Identify which cell holds the provided text, then report its (X, Y) central coordinate. 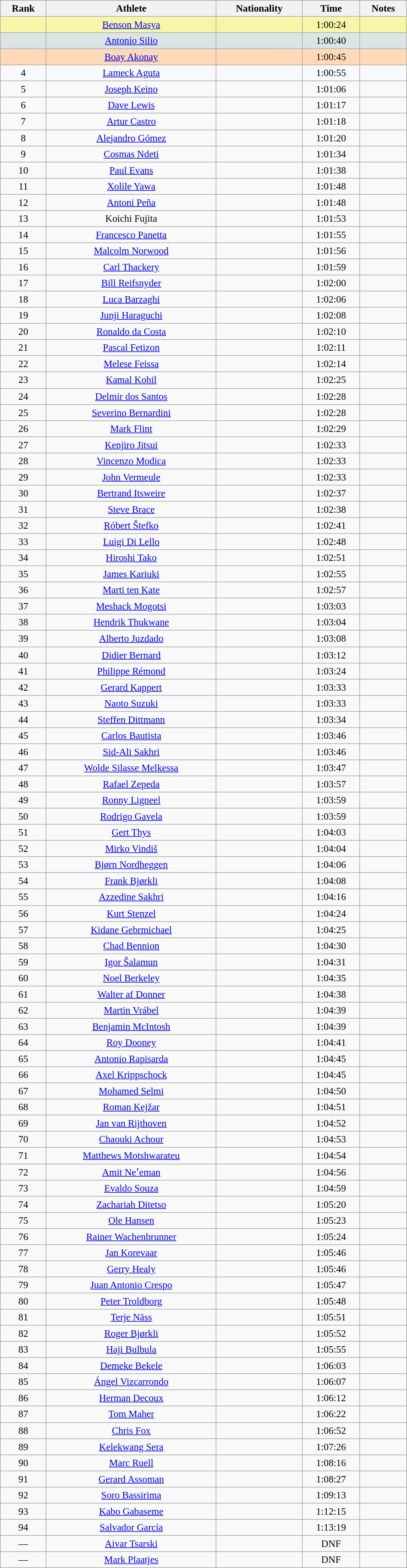
1:04:38 (331, 994)
1:12:15 (331, 1511)
Luigi Di Lello (131, 542)
Mirko Vindiš (131, 849)
1:04:03 (331, 833)
49 (23, 800)
Rainer Wachenbrunner (131, 1237)
Steffen Dittmann (131, 720)
1:03:03 (331, 606)
22 (23, 364)
1:04:08 (331, 881)
41 (23, 671)
Roman Kejžar (131, 1107)
55 (23, 897)
13 (23, 219)
Kurt Stenzel (131, 913)
46 (23, 752)
Walter af Donner (131, 994)
1:04:50 (331, 1091)
Jan van Rijthoven (131, 1124)
93 (23, 1511)
31 (23, 509)
67 (23, 1091)
Tom Maher (131, 1415)
85 (23, 1382)
1:06:12 (331, 1398)
1:03:04 (331, 623)
26 (23, 429)
Amit Neʼeman (131, 1172)
56 (23, 913)
Didier Bernard (131, 655)
Zachariah Ditetso (131, 1204)
64 (23, 1043)
38 (23, 623)
17 (23, 283)
Azzedine Sakhri (131, 897)
1:02:10 (331, 332)
1:05:24 (331, 1237)
Ronaldo da Costa (131, 332)
1:03:57 (331, 784)
1:05:51 (331, 1317)
Philippe Rémond (131, 671)
82 (23, 1334)
57 (23, 930)
1:05:52 (331, 1334)
Kenjiro Jitsui (131, 445)
Matthews Motshwarateu (131, 1156)
Rodrigo Gavela (131, 817)
39 (23, 639)
1:04:35 (331, 978)
1:03:08 (331, 639)
Carlos Bautista (131, 736)
Pascal Fetizon (131, 348)
84 (23, 1366)
58 (23, 946)
1:02:41 (331, 526)
25 (23, 413)
1:00:40 (331, 41)
33 (23, 542)
Alberto Juzdado (131, 639)
1:04:56 (331, 1172)
1:04:16 (331, 897)
29 (23, 477)
37 (23, 606)
1:04:04 (331, 849)
Wolde Silasse Melkessa (131, 768)
1:03:47 (331, 768)
Artur Castro (131, 122)
1:07:26 (331, 1447)
12 (23, 202)
Antonio Rapisarda (131, 1059)
52 (23, 849)
Bill Reifsnyder (131, 283)
Koichi Fujita (131, 219)
1:06:03 (331, 1366)
1:02:11 (331, 348)
Benjamin McIntosh (131, 1026)
Roy Dooney (131, 1043)
1:05:48 (331, 1301)
19 (23, 315)
20 (23, 332)
Carl Thackery (131, 267)
15 (23, 251)
Kidane Gebrmichael (131, 930)
1:09:13 (331, 1495)
1:00:45 (331, 57)
1:00:55 (331, 73)
91 (23, 1479)
77 (23, 1253)
Malcolm Norwood (131, 251)
62 (23, 1011)
1:04:24 (331, 913)
1:04:52 (331, 1124)
Severino Bernardini (131, 413)
Ole Hansen (131, 1220)
94 (23, 1528)
42 (23, 687)
Marti ten Kate (131, 590)
Aivar Tsarski (131, 1543)
Frank Bjørkli (131, 881)
1:04:25 (331, 930)
1:01:59 (331, 267)
Gerard Assoman (131, 1479)
Gert Thys (131, 833)
1:02:29 (331, 429)
1:04:41 (331, 1043)
Rafael Zepeda (131, 784)
69 (23, 1124)
65 (23, 1059)
35 (23, 574)
Chad Bennion (131, 946)
Marc Ruell (131, 1463)
1:03:24 (331, 671)
John Vermeule (131, 477)
1:05:20 (331, 1204)
Naoto Suzuki (131, 703)
1:01:53 (331, 219)
7 (23, 122)
Juan Antonio Crespo (131, 1285)
Igor Šalamun (131, 962)
1:02:14 (331, 364)
51 (23, 833)
76 (23, 1237)
Bertrand Itsweire (131, 493)
73 (23, 1188)
1:01:55 (331, 235)
63 (23, 1026)
Kabo Gabaseme (131, 1511)
36 (23, 590)
78 (23, 1269)
1:02:48 (331, 542)
Benson Masya (131, 25)
1:04:30 (331, 946)
1:02:38 (331, 509)
Rank (23, 9)
Soro Bassirima (131, 1495)
45 (23, 736)
Luca Barzaghi (131, 300)
Chris Fox (131, 1430)
21 (23, 348)
Axel Krippschock (131, 1075)
1:02:55 (331, 574)
1:04:31 (331, 962)
Joseph Keino (131, 89)
Alejandro Gómez (131, 138)
1:02:00 (331, 283)
Demeke Bekele (131, 1366)
Hiroshi Tako (131, 558)
1:04:54 (331, 1156)
1:01:56 (331, 251)
16 (23, 267)
Dave Lewis (131, 105)
61 (23, 994)
Meshack Mogotsi (131, 606)
Vincenzo Modica (131, 461)
66 (23, 1075)
90 (23, 1463)
Notes (383, 9)
1:06:22 (331, 1415)
44 (23, 720)
Junji Haraguchi (131, 315)
1:02:08 (331, 315)
Athlete (131, 9)
Boay Akonay (131, 57)
1:02:25 (331, 380)
34 (23, 558)
23 (23, 380)
Peter Troldborg (131, 1301)
Mark Flint (131, 429)
50 (23, 817)
40 (23, 655)
Salvador García (131, 1528)
8 (23, 138)
Francesco Panetta (131, 235)
1:01:18 (331, 122)
70 (23, 1139)
48 (23, 784)
Paul Evans (131, 170)
59 (23, 962)
43 (23, 703)
1:01:38 (331, 170)
88 (23, 1430)
Bjørn Nordheggen (131, 865)
Herman Decoux (131, 1398)
24 (23, 396)
86 (23, 1398)
1:06:07 (331, 1382)
4 (23, 73)
Ronny Ligneel (131, 800)
47 (23, 768)
1:06:52 (331, 1430)
1:08:16 (331, 1463)
5 (23, 89)
92 (23, 1495)
James Kariuki (131, 574)
1:03:34 (331, 720)
1:02:57 (331, 590)
Noel Berkeley (131, 978)
1:02:51 (331, 558)
Cosmas Ndeti (131, 154)
Time (331, 9)
Mohamed Selmi (131, 1091)
53 (23, 865)
60 (23, 978)
1:01:34 (331, 154)
30 (23, 493)
Roger Bjørkli (131, 1334)
Kamal Kohil (131, 380)
Nationality (259, 9)
11 (23, 186)
1:05:47 (331, 1285)
75 (23, 1220)
87 (23, 1415)
89 (23, 1447)
1:04:06 (331, 865)
Jan Korevaar (131, 1253)
Steve Brace (131, 509)
1:05:23 (331, 1220)
1:00:24 (331, 25)
Melese Feissa (131, 364)
27 (23, 445)
1:02:06 (331, 300)
Róbert Štefko (131, 526)
74 (23, 1204)
9 (23, 154)
Lameck Aguta (131, 73)
Terje Näss (131, 1317)
1:04:53 (331, 1139)
1:13:19 (331, 1528)
Xolile Yawa (131, 186)
1:01:20 (331, 138)
1:04:59 (331, 1188)
1:02:37 (331, 493)
32 (23, 526)
Evaldo Souza (131, 1188)
68 (23, 1107)
1:01:17 (331, 105)
80 (23, 1301)
Gerard Kappert (131, 687)
1:01:06 (331, 89)
Mark Plaatjes (131, 1560)
54 (23, 881)
Martin Vrábel (131, 1011)
Antoni Peña (131, 202)
Ángel Vizcarrondo (131, 1382)
72 (23, 1172)
71 (23, 1156)
Sid-Ali Sakhri (131, 752)
1:08:27 (331, 1479)
Kelekwang Sera (131, 1447)
6 (23, 105)
83 (23, 1350)
14 (23, 235)
1:03:12 (331, 655)
10 (23, 170)
1:04:51 (331, 1107)
Haji Bulbula (131, 1350)
Delmir dos Santos (131, 396)
1:05:55 (331, 1350)
Hendrik Thukwane (131, 623)
81 (23, 1317)
28 (23, 461)
18 (23, 300)
Antonio Silio (131, 41)
Gerry Healy (131, 1269)
Chaouki Achour (131, 1139)
79 (23, 1285)
